Extract the (X, Y) coordinate from the center of the cell holding the provided text.  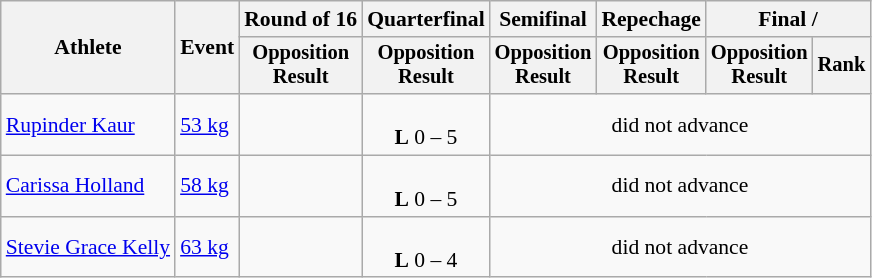
63 kg (207, 248)
Round of 16 (300, 19)
Rank (842, 66)
Quarterfinal (426, 19)
Rupinder Kaur (88, 124)
58 kg (207, 186)
L 0 – 4 (426, 248)
Final / (788, 19)
Stevie Grace Kelly (88, 248)
Athlete (88, 48)
Carissa Holland (88, 186)
53 kg (207, 124)
Repechage (651, 19)
Event (207, 48)
Semifinal (544, 19)
